Detect which cell encompasses the target text, then output its [X, Y] center coordinate. 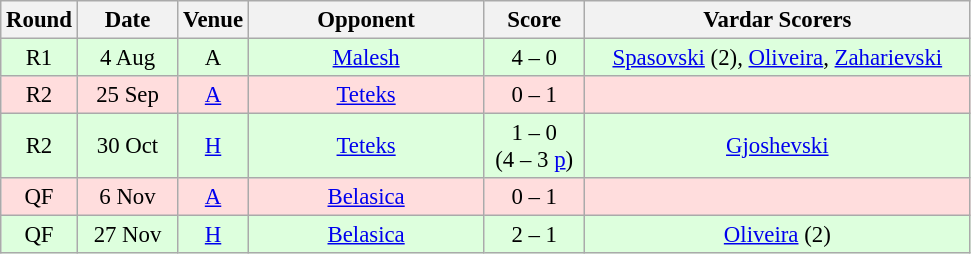
1 – 0(4 – 3 p) [534, 146]
2 – 1 [534, 235]
Malesh [366, 58]
4 – 0 [534, 58]
Gjoshevski [778, 146]
6 Nov [128, 197]
Vardar Scorers [778, 20]
30 Oct [128, 146]
R1 [39, 58]
Venue [214, 20]
Oliveira (2) [778, 235]
Score [534, 20]
Spasovski (2), Oliveira, Zaharievski [778, 58]
25 Sep [128, 95]
27 Nov [128, 235]
4 Aug [128, 58]
Opponent [366, 20]
Date [128, 20]
Round [39, 20]
